Pinpoint the cell where the given text exists, returning its (X, Y) midpoint coordinate. 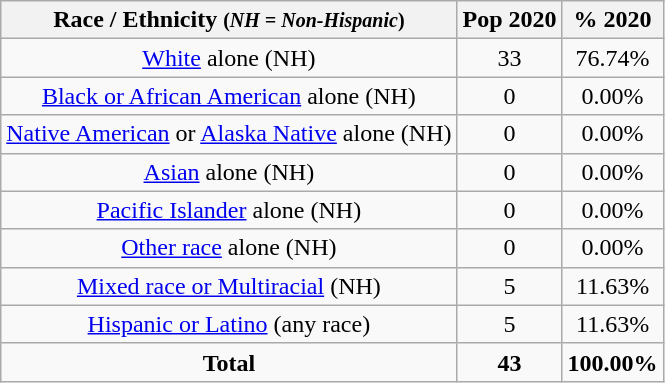
43 (510, 362)
Total (229, 362)
33 (510, 58)
% 2020 (612, 20)
White alone (NH) (229, 58)
Other race alone (NH) (229, 248)
100.00% (612, 362)
Black or African American alone (NH) (229, 96)
76.74% (612, 58)
Mixed race or Multiracial (NH) (229, 286)
Race / Ethnicity (NH = Non-Hispanic) (229, 20)
Asian alone (NH) (229, 172)
Hispanic or Latino (any race) (229, 324)
Native American or Alaska Native alone (NH) (229, 134)
Pop 2020 (510, 20)
Pacific Islander alone (NH) (229, 210)
